Scan for the cell matching the given text and deliver its [x, y] coordinate at center. 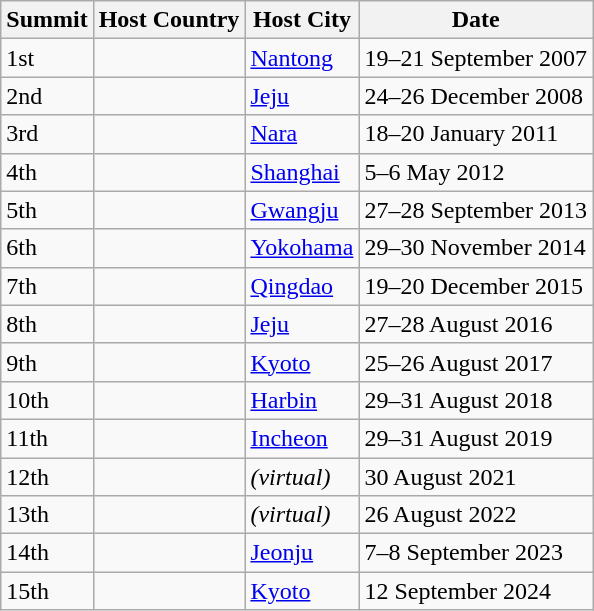
30 August 2021 [476, 477]
Date [476, 20]
Incheon [302, 438]
9th [47, 362]
Host Country [169, 20]
19–21 September 2007 [476, 58]
27–28 September 2013 [476, 210]
1st [47, 58]
7th [47, 286]
27–28 August 2016 [476, 324]
Gwangju [302, 210]
5–6 May 2012 [476, 172]
24–26 December 2008 [476, 96]
Yokohama [302, 248]
12 September 2024 [476, 591]
Nantong [302, 58]
19–20 December 2015 [476, 286]
15th [47, 591]
7–8 September 2023 [476, 553]
Qingdao [302, 286]
Nara [302, 134]
14th [47, 553]
26 August 2022 [476, 515]
4th [47, 172]
10th [47, 400]
29–31 August 2019 [476, 438]
Harbin [302, 400]
Summit [47, 20]
Shanghai [302, 172]
2nd [47, 96]
3rd [47, 134]
5th [47, 210]
6th [47, 248]
18–20 January 2011 [476, 134]
8th [47, 324]
29–30 November 2014 [476, 248]
Host City [302, 20]
11th [47, 438]
29–31 August 2018 [476, 400]
Jeonju [302, 553]
25–26 August 2017 [476, 362]
13th [47, 515]
12th [47, 477]
